Return the [X, Y] coordinate for the center point of the cell that contains the specified text.  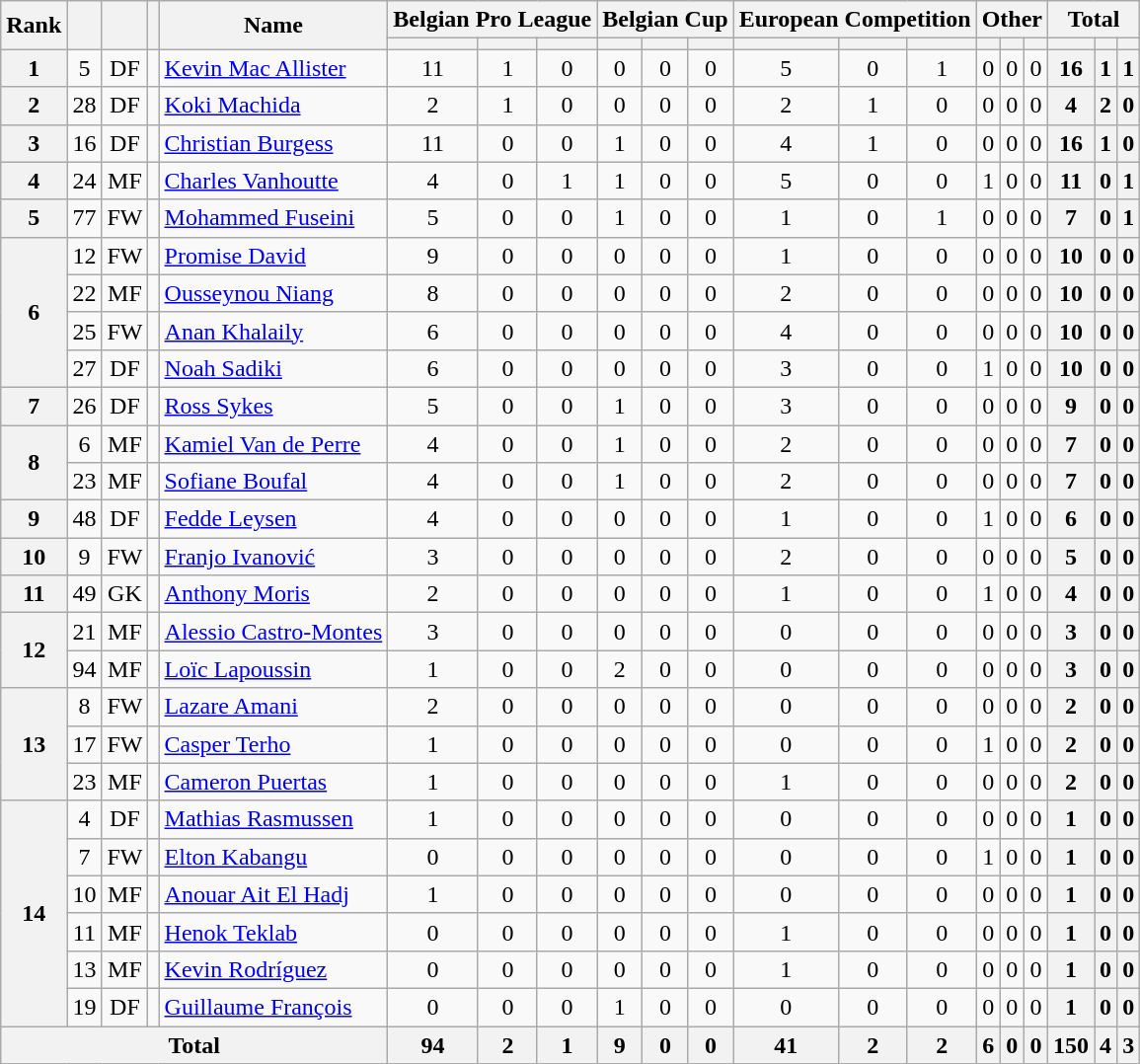
Christian Burgess [273, 143]
49 [85, 594]
Anthony Moris [273, 594]
Promise David [273, 256]
Kevin Rodríguez [273, 969]
21 [85, 632]
Loïc Lapoussin [273, 669]
Kevin Mac Allister [273, 68]
19 [85, 1007]
Kamiel Van de Perre [273, 443]
17 [85, 744]
Anan Khalaily [273, 331]
28 [85, 106]
Elton Kabangu [273, 857]
Other [1012, 20]
48 [85, 519]
Henok Teklab [273, 932]
Mohammed Fuseini [273, 218]
Ross Sykes [273, 406]
Name [273, 26]
Alessio Castro-Montes [273, 632]
Casper Terho [273, 744]
Guillaume François [273, 1007]
Belgian Cup [665, 20]
GK [124, 594]
Rank [34, 26]
26 [85, 406]
25 [85, 331]
Lazare Amani [273, 707]
Cameron Puertas [273, 782]
Ousseynou Niang [273, 293]
22 [85, 293]
Mathias Rasmussen [273, 819]
Noah Sadiki [273, 368]
150 [1072, 1045]
41 [786, 1045]
European Competition [855, 20]
77 [85, 218]
Sofiane Boufal [273, 482]
14 [34, 913]
Franjo Ivanović [273, 557]
Charles Vanhoutte [273, 181]
Koki Machida [273, 106]
Anouar Ait El Hadj [273, 894]
Belgian Pro League [493, 20]
24 [85, 181]
27 [85, 368]
Fedde Leysen [273, 519]
